Scan for the cell matching the given text and deliver its [x, y] coordinate at center. 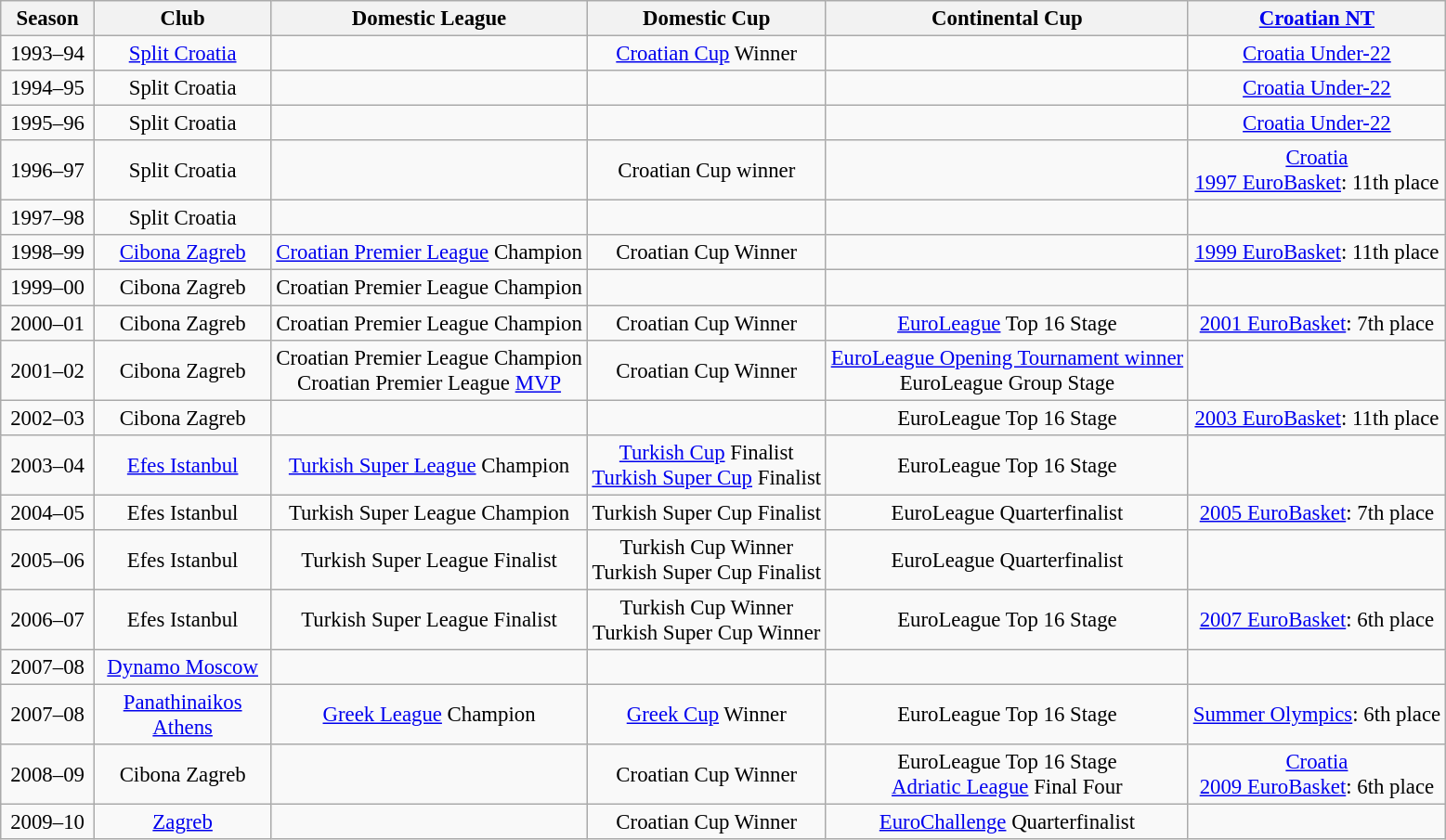
1999 EuroBasket: 11th place [1317, 253]
2008–09 [48, 774]
2005 EuroBasket: 7th place [1317, 512]
Turkish Cup WinnerTurkish Super Cup Winner [706, 620]
Season [48, 19]
1993–94 [48, 54]
2006–07 [48, 620]
1999–00 [48, 288]
1995–96 [48, 123]
Summer Olympics: 6th place [1317, 715]
Domestic League [429, 19]
2009–10 [48, 822]
Club [182, 19]
Croatia 2009 EuroBasket: 6th place [1317, 774]
Turkish Cup WinnerTurkish Super Cup Finalist [706, 561]
Domestic Cup [706, 19]
Greek League Champion [429, 715]
Croatia 1997 EuroBasket: 11th place [1317, 171]
EuroLeague Top 16 StageAdriatic League Final Four [1007, 774]
2000–01 [48, 323]
2005–06 [48, 561]
2007 EuroBasket: 6th place [1317, 620]
2004–05 [48, 512]
Turkish Super Cup Finalist [706, 512]
2003 EuroBasket: 11th place [1317, 418]
EuroLeague Opening Tournament winnerEuroLeague Group Stage [1007, 369]
2001–02 [48, 369]
2002–03 [48, 418]
Croatian NT [1317, 19]
2001 EuroBasket: 7th place [1317, 323]
1994–95 [48, 88]
Zagreb [182, 822]
Greek Cup Winner [706, 715]
2003–04 [48, 464]
1997–98 [48, 218]
Continental Cup [1007, 19]
EuroChallenge Quarterfinalist [1007, 822]
Turkish Cup FinalistTurkish Super Cup Finalist [706, 464]
Panathinaikos Athens [182, 715]
Dynamo Moscow [182, 667]
1998–99 [48, 253]
Croatian Cup winner [706, 171]
1996–97 [48, 171]
Croatian Premier League ChampionCroatian Premier League MVP [429, 369]
